Extract the (x, y) coordinate from the center of the cell holding the provided text.  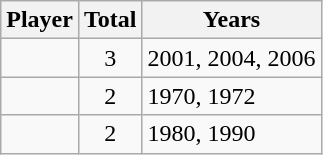
Player (40, 20)
1970, 1972 (232, 96)
2001, 2004, 2006 (232, 58)
Years (232, 20)
1980, 1990 (232, 134)
3 (110, 58)
Total (110, 20)
